Find where the given text appears and provide that cell's center as (X, Y) coordinate. 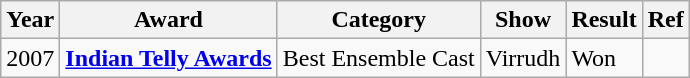
Best Ensemble Cast (378, 58)
2007 (30, 58)
Virrudh (523, 58)
Result (604, 20)
Won (604, 58)
Ref (666, 20)
Category (378, 20)
Year (30, 20)
Award (168, 20)
Indian Telly Awards (168, 58)
Show (523, 20)
